Identify which cell holds the provided text, then report its (x, y) central coordinate. 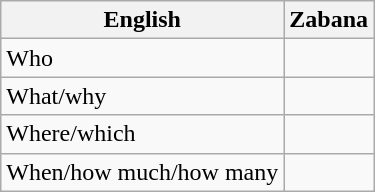
English (142, 20)
Who (142, 58)
When/how much/how many (142, 172)
What/why (142, 96)
Zabana (329, 20)
Where/which (142, 134)
